For the text-containing cell, return its midpoint in [x, y] coordinate format. 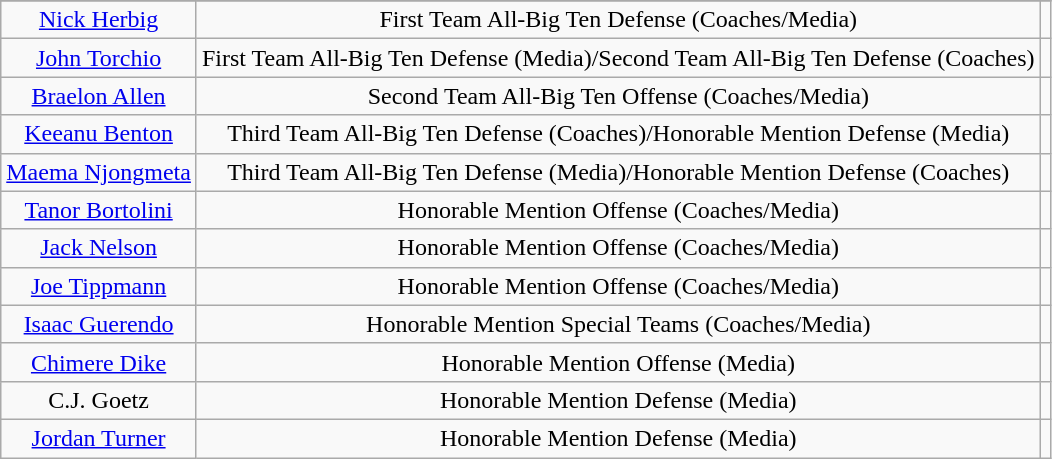
First Team All-Big Ten Defense (Media)/Second Team All-Big Ten Defense (Coaches) [618, 58]
John Torchio [99, 58]
Honorable Mention Offense (Media) [618, 362]
Chimere Dike [99, 362]
Second Team All-Big Ten Offense (Coaches/Media) [618, 96]
Braelon Allen [99, 96]
Third Team All-Big Ten Defense (Coaches)/Honorable Mention Defense (Media) [618, 134]
Keeanu Benton [99, 134]
C.J. Goetz [99, 400]
Joe Tippmann [99, 286]
Isaac Guerendo [99, 324]
Third Team All-Big Ten Defense (Media)/Honorable Mention Defense (Coaches) [618, 172]
First Team All-Big Ten Defense (Coaches/Media) [618, 20]
Nick Herbig [99, 20]
Jack Nelson [99, 248]
Jordan Turner [99, 438]
Maema Njongmeta [99, 172]
Tanor Bortolini [99, 210]
Honorable Mention Special Teams (Coaches/Media) [618, 324]
